Scan for the cell matching the given text and deliver its (X, Y) coordinate at center. 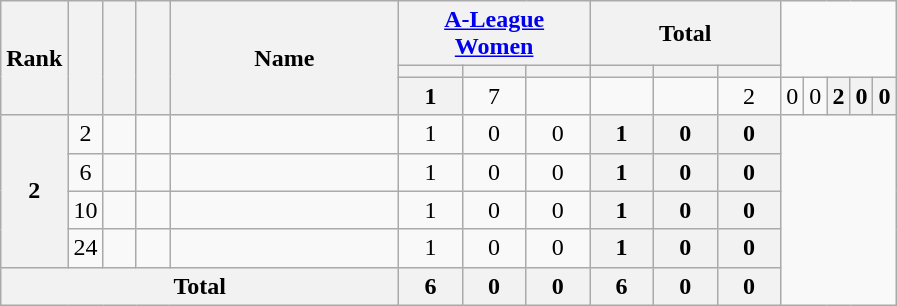
A-League Women (494, 34)
10 (86, 210)
Rank (34, 58)
7 (494, 96)
Name (284, 58)
24 (86, 248)
